Locate the cell with the specified text and output its (x, y) center coordinate. 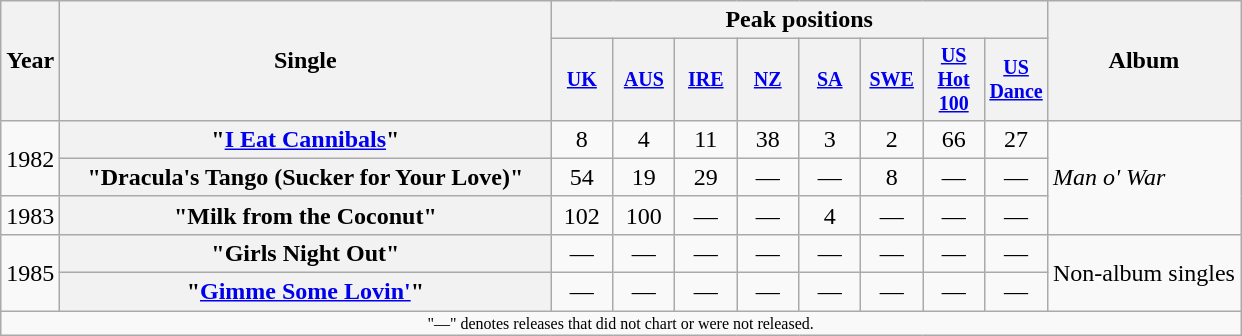
1983 (30, 215)
"Dracula's Tango (Sucker for Your Love)" (306, 177)
Single (306, 61)
USHot 100 (954, 80)
IRE (706, 80)
"Milk from the Coconut" (306, 215)
"Girls Night Out" (306, 253)
"I Eat Cannibals" (306, 139)
Man o' War (1144, 177)
1985 (30, 272)
SA (830, 80)
1982 (30, 158)
19 (644, 177)
NZ (768, 80)
UK (582, 80)
USDance (1016, 80)
3 (830, 139)
66 (954, 139)
54 (582, 177)
38 (768, 139)
"—" denotes releases that did not chart or were not released. (621, 323)
Year (30, 61)
27 (1016, 139)
AUS (644, 80)
Non-album singles (1144, 272)
Peak positions (800, 20)
Album (1144, 61)
2 (892, 139)
29 (706, 177)
102 (582, 215)
11 (706, 139)
100 (644, 215)
SWE (892, 80)
"Gimme Some Lovin'" (306, 292)
